Return [X, Y] of the center of cell containing provided text 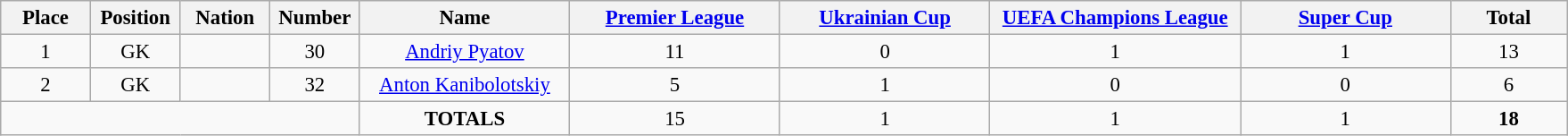
11 [675, 52]
Ukrainian Cup [885, 18]
Position [136, 18]
Name [465, 18]
Anton Kanibolotskiy [465, 85]
15 [675, 119]
Total [1509, 18]
Andriy Pyatov [465, 52]
Nation [225, 18]
Premier League [675, 18]
Number [316, 18]
Super Cup [1345, 18]
18 [1509, 119]
30 [316, 52]
32 [316, 85]
Place [46, 18]
13 [1509, 52]
UEFA Champions League [1115, 18]
6 [1509, 85]
TOTALS [465, 119]
5 [675, 85]
2 [46, 85]
